Pinpoint the cell where the given text exists, returning its [x, y] midpoint coordinate. 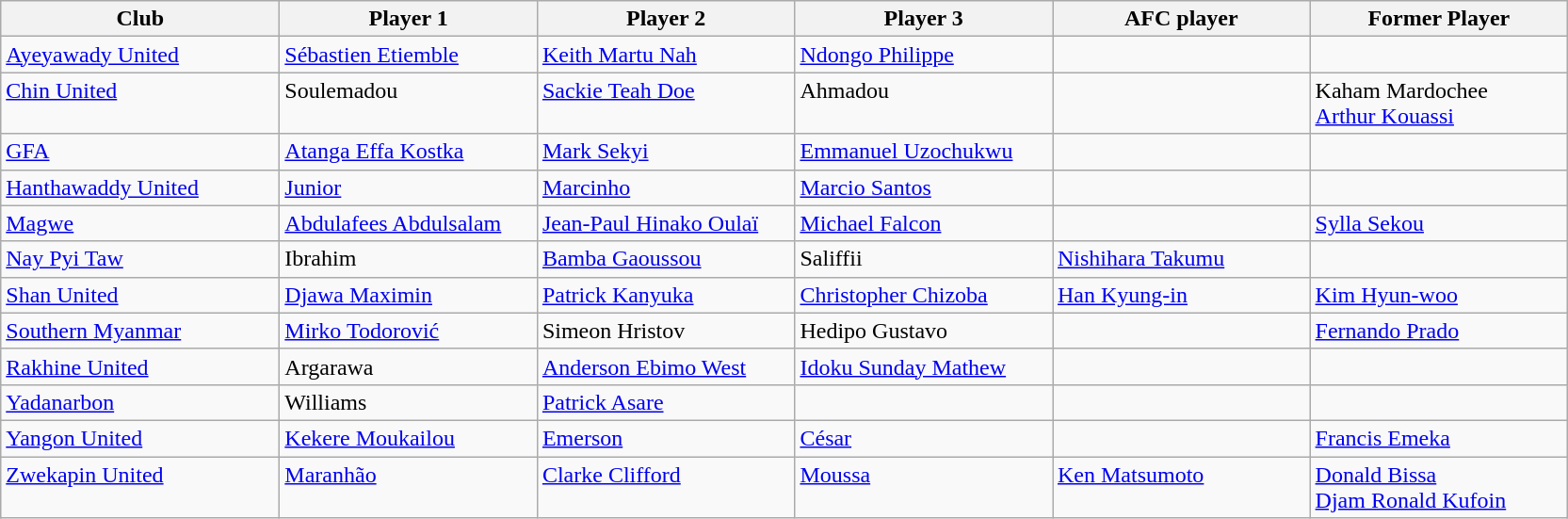
Sébastien Etiemble [409, 55]
AFC player [1182, 19]
Argarawa [409, 366]
Mirko Todorović [409, 331]
Sackie Teah Doe [666, 104]
Kim Hyun-woo [1439, 295]
Atanga Effa Kostka [409, 152]
Ken Matsumoto [1182, 486]
Bamba Gaoussou [666, 259]
Ndongo Philippe [924, 55]
Christopher Chizoba [924, 295]
Williams [409, 402]
Anderson Ebimo West [666, 366]
Ayeyawady United [140, 55]
Djawa Maximin [409, 295]
Keith Martu Nah [666, 55]
Ahmadou [924, 104]
Marcinho [666, 187]
GFA [140, 152]
Player 3 [924, 19]
Kekere Moukailou [409, 438]
Former Player [1439, 19]
Patrick Asare [666, 402]
Abdulafees Abdulsalam [409, 223]
Idoku Sunday Mathew [924, 366]
Francis Emeka [1439, 438]
Nay Pyi Taw [140, 259]
Moussa [924, 486]
Ibrahim [409, 259]
Saliffii [924, 259]
Marcio Santos [924, 187]
Player 2 [666, 19]
Donald Bissa Djam Ronald Kufoin [1439, 486]
Chin United [140, 104]
Fernando Prado [1439, 331]
Player 1 [409, 19]
Michael Falcon [924, 223]
Simeon Hristov [666, 331]
Emerson [666, 438]
Jean-Paul Hinako Oulaï [666, 223]
César [924, 438]
Mark Sekyi [666, 152]
Nishihara Takumu [1182, 259]
Yadanarbon [140, 402]
Yangon United [140, 438]
Kaham Mardochee Arthur Kouassi [1439, 104]
Maranhão [409, 486]
Han Kyung-in [1182, 295]
Clarke Clifford [666, 486]
Shan United [140, 295]
Magwe [140, 223]
Junior [409, 187]
Emmanuel Uzochukwu [924, 152]
Hedipo Gustavo [924, 331]
Sylla Sekou [1439, 223]
Rakhine United [140, 366]
Southern Myanmar [140, 331]
Club [140, 19]
Soulemadou [409, 104]
Hanthawaddy United [140, 187]
Patrick Kanyuka [666, 295]
Zwekapin United [140, 486]
